From the cell containing the given text, extract its center point as [x, y] coordinate. 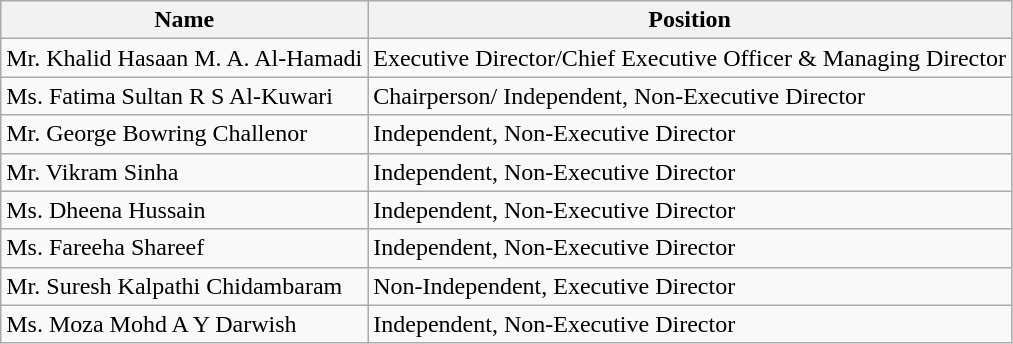
Mr. George Bowring Challenor [184, 134]
Ms. Moza Mohd A Y Darwish [184, 324]
Ms. Fareeha Shareef [184, 248]
Name [184, 20]
Position [690, 20]
Chairperson/ Independent, Non-Executive Director [690, 96]
Mr. Suresh Kalpathi Chidambaram [184, 286]
Ms. Dheena Hussain [184, 210]
Non-Independent, Executive Director [690, 286]
Executive Director/Chief Executive Officer & Managing Director [690, 58]
Mr. Vikram Sinha [184, 172]
Ms. Fatima Sultan R S Al-Kuwari [184, 96]
Mr. Khalid Hasaan M. A. Al-Hamadi [184, 58]
